Provide the [x, y] coordinate of the cell's center where the given text is located.  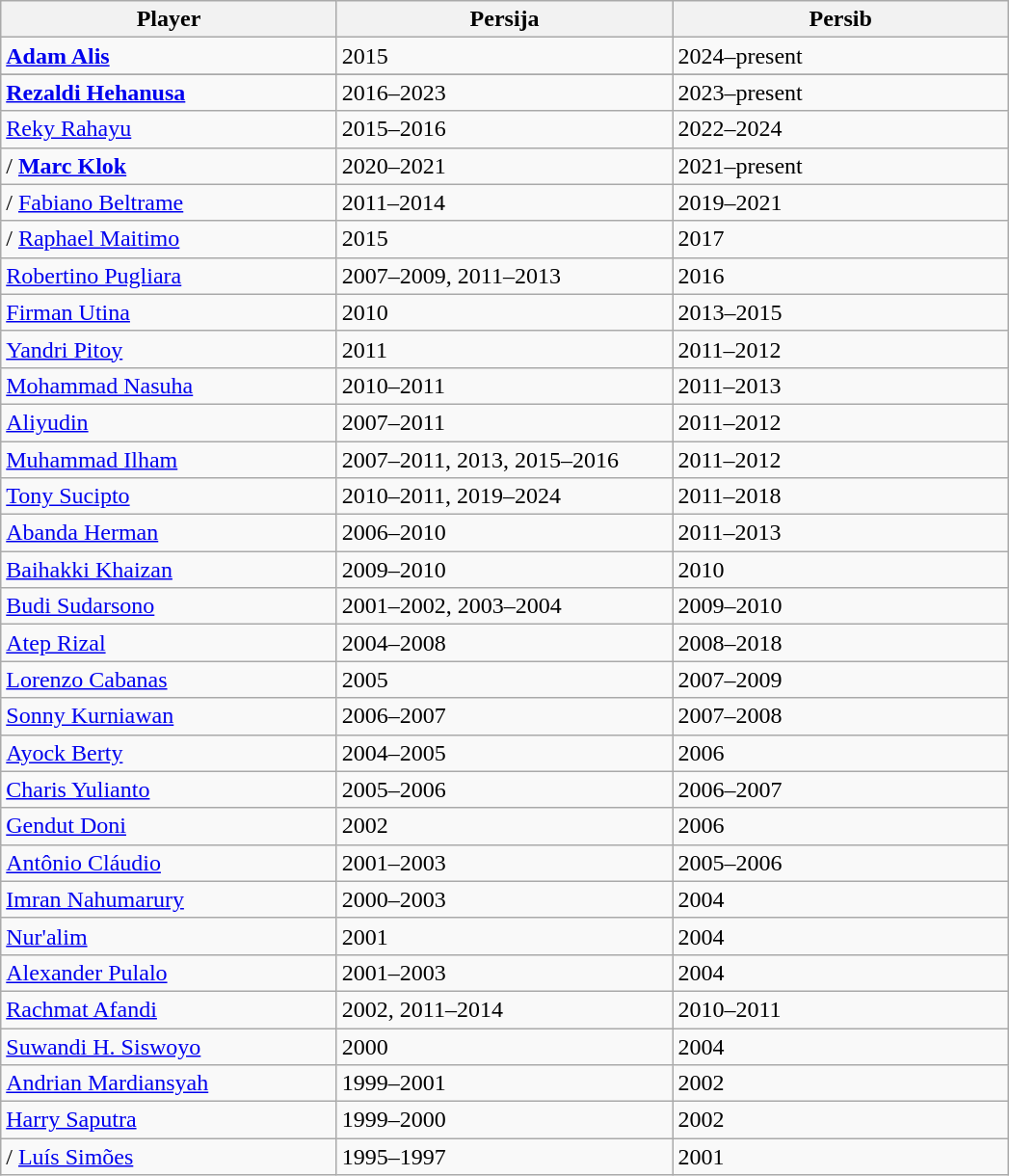
Reky Rahayu [170, 129]
2019–2021 [840, 202]
Alexander Pulalo [170, 973]
/ Raphael Maitimo [170, 239]
2000–2003 [505, 899]
Budi Sudarsono [170, 606]
Mohammad Nasuha [170, 386]
2021–present [840, 166]
2011 [505, 349]
2023–present [840, 93]
2007–2009 [840, 680]
Charis Yulianto [170, 789]
/ Fabiano Beltrame [170, 202]
2020–2021 [505, 166]
2017 [840, 239]
Persija [505, 19]
2004–2008 [505, 643]
Rachmat Afandi [170, 1009]
Antônio Cláudio [170, 863]
2004–2005 [505, 753]
2016 [840, 276]
Tony Sucipto [170, 496]
Yandri Pitoy [170, 349]
2007–2011, 2013, 2015–2016 [505, 460]
2024–present [840, 56]
1999–2000 [505, 1120]
Baihakki Khaizan [170, 570]
Suwandi H. Siswoyo [170, 1046]
Rezaldi Hehanusa [170, 93]
Gendut Doni [170, 826]
Abanda Herman [170, 533]
2011–2018 [840, 496]
1999–2001 [505, 1083]
Harry Saputra [170, 1120]
Atep Rizal [170, 643]
2007–2009, 2011–2013 [505, 276]
Imran Nahumarury [170, 899]
Ayock Berty [170, 753]
Muhammad Ilham [170, 460]
2006–2010 [505, 533]
2001–2002, 2003–2004 [505, 606]
/ Marc Klok [170, 166]
2016–2023 [505, 93]
2010–2011, 2019–2024 [505, 496]
2007–2011 [505, 422]
2007–2008 [840, 716]
2013–2015 [840, 312]
2002, 2011–2014 [505, 1009]
Sonny Kurniawan [170, 716]
2015–2016 [505, 129]
2000 [505, 1046]
Andrian Mardiansyah [170, 1083]
2008–2018 [840, 643]
Player [170, 19]
Persib [840, 19]
1995–1997 [505, 1157]
/ Luís Simões [170, 1157]
2005 [505, 680]
Nur'alim [170, 936]
Adam Alis [170, 56]
Lorenzo Cabanas [170, 680]
Robertino Pugliara [170, 276]
2011–2014 [505, 202]
2022–2024 [840, 129]
Firman Utina [170, 312]
Aliyudin [170, 422]
